Return the (x, y) coordinate for the center point of the cell that contains the specified text.  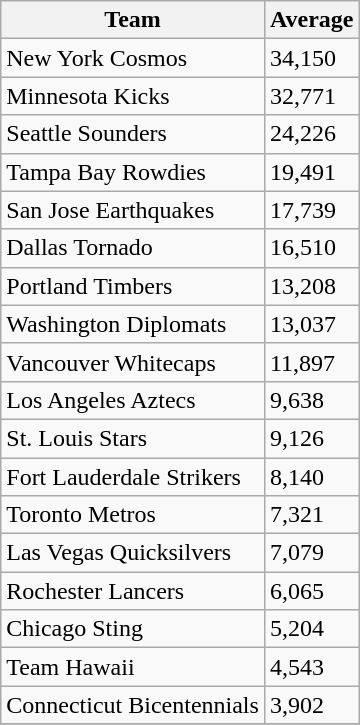
New York Cosmos (133, 58)
St. Louis Stars (133, 438)
Dallas Tornado (133, 248)
7,079 (312, 553)
13,037 (312, 324)
17,739 (312, 210)
Toronto Metros (133, 515)
Connecticut Bicentennials (133, 705)
13,208 (312, 286)
5,204 (312, 629)
Las Vegas Quicksilvers (133, 553)
11,897 (312, 362)
Fort Lauderdale Strikers (133, 477)
34,150 (312, 58)
Vancouver Whitecaps (133, 362)
32,771 (312, 96)
16,510 (312, 248)
Team Hawaii (133, 667)
24,226 (312, 134)
San Jose Earthquakes (133, 210)
8,140 (312, 477)
Seattle Sounders (133, 134)
Team (133, 20)
7,321 (312, 515)
9,126 (312, 438)
4,543 (312, 667)
Portland Timbers (133, 286)
Average (312, 20)
6,065 (312, 591)
19,491 (312, 172)
3,902 (312, 705)
Washington Diplomats (133, 324)
Tampa Bay Rowdies (133, 172)
Rochester Lancers (133, 591)
Minnesota Kicks (133, 96)
9,638 (312, 400)
Chicago Sting (133, 629)
Los Angeles Aztecs (133, 400)
